Return the [X, Y] coordinate for the center point of the cell that contains the specified text.  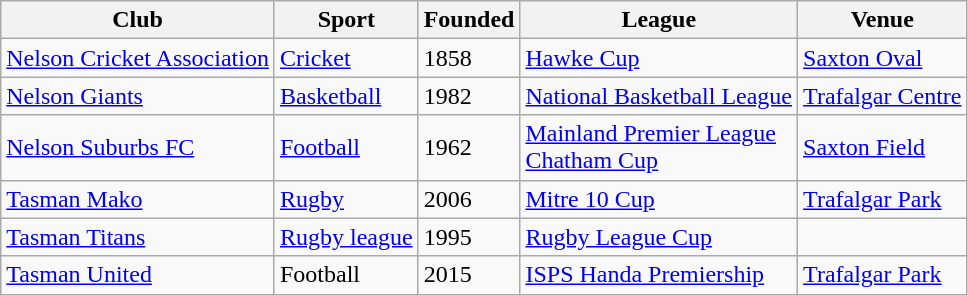
Venue [882, 20]
2015 [469, 275]
Hawke Cup [659, 58]
Mainland Premier League Chatham Cup [659, 148]
Nelson Cricket Association [138, 58]
Tasman Mako [138, 199]
Cricket [346, 58]
Saxton Field [882, 148]
National Basketball League [659, 96]
Saxton Oval [882, 58]
Rugby league [346, 237]
Sport [346, 20]
1858 [469, 58]
Founded [469, 20]
Nelson Suburbs FC [138, 148]
ISPS Handa Premiership [659, 275]
Rugby League Cup [659, 237]
1962 [469, 148]
Trafalgar Centre [882, 96]
1995 [469, 237]
1982 [469, 96]
Mitre 10 Cup [659, 199]
2006 [469, 199]
Nelson Giants [138, 96]
Club [138, 20]
Basketball [346, 96]
Tasman United [138, 275]
Tasman Titans [138, 237]
League [659, 20]
Rugby [346, 199]
